Detect which cell encompasses the target text, then output its [x, y] center coordinate. 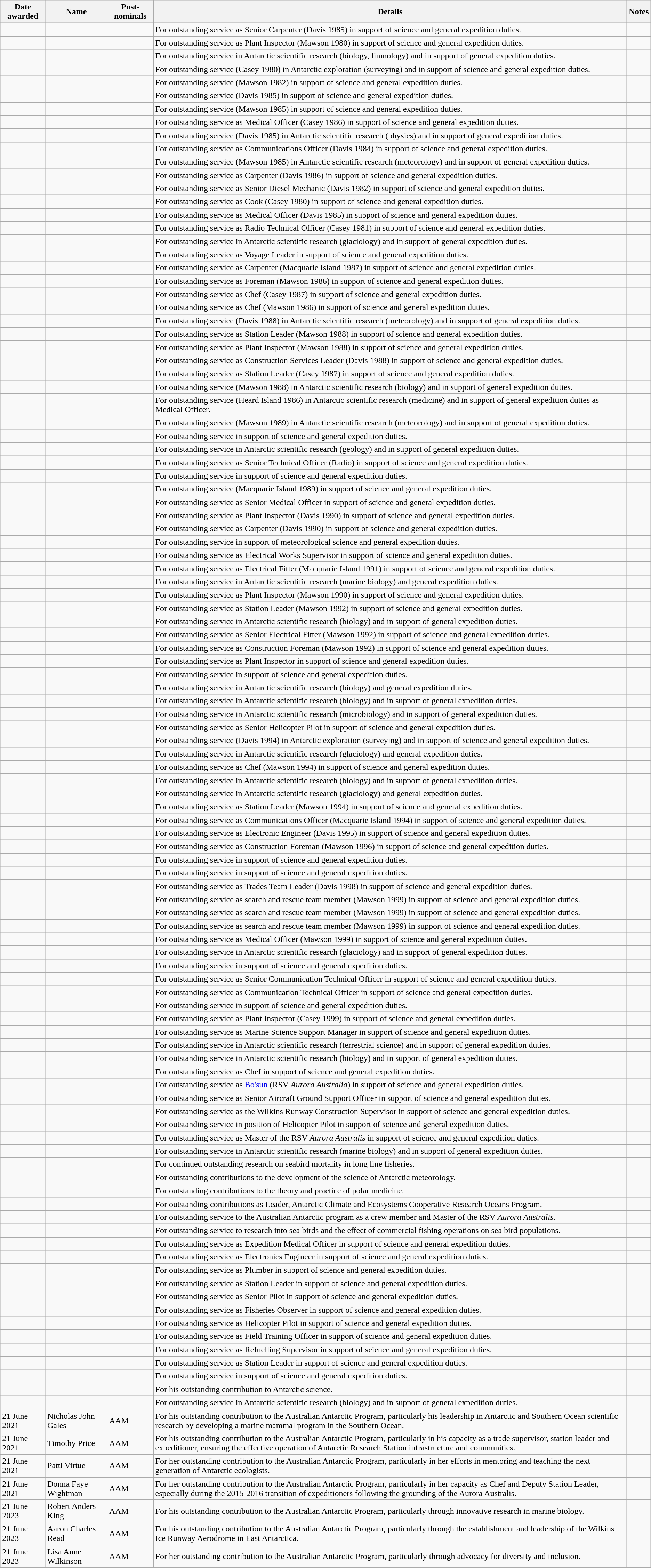
For outstanding service as Senior Technical Officer (Radio) in support of science and general expedition duties. [390, 463]
Name [76, 12]
For outstanding service as Carpenter (Davis 1990) in support of science and general expedition duties. [390, 529]
For outstanding contributions as Leader, Antarctic Climate and Ecosystems Cooperative Research Oceans Program. [390, 1204]
For outstanding service in support of meteorological science and general expedition duties. [390, 542]
For outstanding contributions to the development of the science of Antarctic meteorology. [390, 1177]
Robert Anders King [76, 1511]
For outstanding service as Plant Inspector in support of science and general expedition duties. [390, 661]
For outstanding service as Field Training Officer in support of science and general expedition duties. [390, 1336]
For outstanding service as Radio Technical Officer (Casey 1981) in support of science and general expedition duties. [390, 228]
For outstanding service as Chef in support of science and general expedition duties. [390, 1072]
For outstanding service (Davis 1985) in Antarctic scientific research (physics) and in support of general expedition duties. [390, 135]
For outstanding service as Communication Technical Officer in support of science and general expedition duties. [390, 992]
For outstanding service in position of Helicopter Pilot in support of science and general expedition duties. [390, 1125]
Nicholas John Gales [76, 1421]
For outstanding service as Electrical Works Supervisor in support of science and general expedition duties. [390, 555]
For outstanding service as the Wilkins Runway Construction Supervisor in support of science and general expedition duties. [390, 1111]
Patti Virtue [76, 1466]
For outstanding service as Refuelling Supervisor in support of science and general expedition duties. [390, 1350]
For outstanding service in Antarctic scientific research (biology) and general expedition duties. [390, 688]
Aaron Charles Read [76, 1534]
For outstanding service as Plumber in support of science and general expedition duties. [390, 1270]
For outstanding service as Chef (Mawson 1986) in support of science and general expedition duties. [390, 307]
For outstanding service as Helicopter Pilot in support of science and general expedition duties. [390, 1323]
For outstanding service as Medical Officer (Mawson 1999) in support of science and general expedition duties. [390, 939]
For outstanding service as Plant Inspector (Casey 1999) in support of science and general expedition duties. [390, 1018]
For continued outstanding research on seabird mortality in long line fisheries. [390, 1164]
For outstanding service as Chef (Casey 1987) in support of science and general expedition duties. [390, 294]
Details [390, 12]
For outstanding service as Chef (Mawson 1994) in support of science and general expedition duties. [390, 767]
For outstanding service (Davis 1988) in Antarctic scientific research (meteorology) and in support of general expedition duties. [390, 321]
For outstanding service (Casey 1980) in Antarctic exploration (surveying) and in support of science and general expedition duties. [390, 69]
For outstanding service as Plant Inspector (Mawson 1988) in support of science and general expedition duties. [390, 347]
For outstanding service (Davis 1985) in support of science and general expedition duties. [390, 96]
For outstanding service as Medical Officer (Casey 1986) in support of science and general expedition duties. [390, 122]
For outstanding service as Senior Helicopter Pilot in support of science and general expedition duties. [390, 727]
Lisa Anne Wilkinson [76, 1556]
For outstanding service as Trades Team Leader (Davis 1998) in support of science and general expedition duties. [390, 886]
For outstanding service (Mawson 1982) in support of science and general expedition duties. [390, 82]
For outstanding service as Plant Inspector (Davis 1990) in support of science and general expedition duties. [390, 515]
For his outstanding contribution to the Australian Antarctic Program, particularly through innovative research in marine biology. [390, 1511]
For outstanding service as Carpenter (Macquarie Island 1987) in support of science and general expedition duties. [390, 268]
For his outstanding contribution to Antarctic science. [390, 1389]
For outstanding service as Electrical Fitter (Macquarie Island 1991) in support of science and general expedition duties. [390, 568]
For outstanding service (Mawson 1989) in Antarctic scientific research (meteorology) and in support of general expedition duties. [390, 423]
For outstanding service (Mawson 1985) in support of science and general expedition duties. [390, 109]
Timothy Price [76, 1443]
For outstanding service as Station Leader (Mawson 1994) in support of science and general expedition duties. [390, 807]
For outstanding service (Macquarie Island 1989) in support of science and general expedition duties. [390, 489]
For outstanding contributions to the theory and practice of polar medicine. [390, 1191]
For outstanding service in Antarctic scientific research (marine biology) and in support of general expedition duties. [390, 1151]
For outstanding service in Antarctic scientific research (microbiology) and in support of general expedition duties. [390, 714]
For outstanding service as Carpenter (Davis 1986) in support of science and general expedition duties. [390, 175]
For outstanding service as Senior Electrical Fitter (Mawson 1992) in support of science and general expedition duties. [390, 635]
For her outstanding contribution to the Australian Antarctic Program, particularly through advocacy for diversity and inclusion. [390, 1556]
Notes [639, 12]
For outstanding service as Electronic Engineer (Davis 1995) in support of science and general expedition duties. [390, 833]
Donna Faye Wightman [76, 1488]
For outstanding service as Cook (Casey 1980) in support of science and general expedition duties. [390, 202]
For outstanding service as Bo'sun (RSV Aurora Australia) in support of science and general expedition duties. [390, 1085]
For outstanding service in Antarctic scientific research (marine biology) and general expedition duties. [390, 582]
For outstanding service as Electronics Engineer in support of science and general expedition duties. [390, 1257]
For outstanding service as Medical Officer (Davis 1985) in support of science and general expedition duties. [390, 215]
For outstanding service as Senior Carpenter (Davis 1985) in support of science and general expedition duties. [390, 30]
For outstanding service as Construction Foreman (Mawson 1992) in support of science and general expedition duties. [390, 648]
For outstanding service as Construction Services Leader (Davis 1988) in support of science and general expedition duties. [390, 360]
For outstanding service as Fisheries Observer in support of science and general expedition duties. [390, 1310]
For outstanding service to the Australian Antarctic program as a crew member and Master of the RSV Aurora Australis. [390, 1217]
For outstanding service in Antarctic scientific research (geology) and in support of general expedition duties. [390, 449]
For outstanding service (Mawson 1985) in Antarctic scientific research (meteorology) and in support of general expedition duties. [390, 162]
For outstanding service as Station Leader (Mawson 1988) in support of science and general expedition duties. [390, 334]
For outstanding service as Station Leader (Casey 1987) in support of science and general expedition duties. [390, 374]
For outstanding service as Senior Diesel Mechanic (Davis 1982) in support of science and general expedition duties. [390, 189]
For outstanding service as Communications Officer (Macquarie Island 1994) in support of science and general expedition duties. [390, 820]
Post-nominals [130, 12]
For outstanding service as Senior Medical Officer in support of science and general expedition duties. [390, 502]
For outstanding service as Master of the RSV Aurora Australis in support of science and general expedition duties. [390, 1138]
Date awarded [23, 12]
For outstanding service as Senior Aircraft Ground Support Officer in support of science and general expedition duties. [390, 1098]
For outstanding service in Antarctic scientific research (biology, limnology) and in support of general expedition duties. [390, 56]
For outstanding service as Senior Communication Technical Officer in support of science and general expedition duties. [390, 979]
For outstanding service in Antarctic scientific research (terrestrial science) and in support of general expedition duties. [390, 1045]
For outstanding service as Foreman (Mawson 1986) in support of science and general expedition duties. [390, 281]
For outstanding service to research into sea birds and the effect of commercial fishing operations on sea bird populations. [390, 1230]
For outstanding service as Expedition Medical Officer in support of science and general expedition duties. [390, 1243]
For outstanding service as Senior Pilot in support of science and general expedition duties. [390, 1297]
For outstanding service (Mawson 1988) in Antarctic scientific research (biology) and in support of general expedition duties. [390, 387]
For outstanding service as Station Leader (Mawson 1992) in support of science and general expedition duties. [390, 608]
For outstanding service as Plant Inspector (Mawson 1980) in support of science and general expedition duties. [390, 43]
For outstanding service as Construction Foreman (Mawson 1996) in support of science and general expedition duties. [390, 847]
For outstanding service as Plant Inspector (Mawson 1990) in support of science and general expedition duties. [390, 595]
For outstanding service (Davis 1994) in Antarctic exploration (surveying) and in support of science and general expedition duties. [390, 741]
For outstanding service as Communications Officer (Davis 1984) in support of science and general expedition duties. [390, 149]
For outstanding service as Voyage Leader in support of science and general expedition duties. [390, 255]
For outstanding service as Marine Science Support Manager in support of science and general expedition duties. [390, 1032]
